Output the (x, y) coordinate of the center of the cell containing the given text.  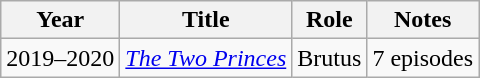
Notes (423, 20)
Brutus (330, 58)
Role (330, 20)
Year (60, 20)
The Two Princes (206, 58)
7 episodes (423, 58)
2019–2020 (60, 58)
Title (206, 20)
